Return the [X, Y] coordinate for the center point of the cell that contains the specified text.  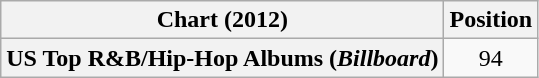
Position [491, 20]
94 [491, 58]
US Top R&B/Hip-Hop Albums (Billboard) [222, 58]
Chart (2012) [222, 20]
